Capture the cell that displays the provided text and extract its [X, Y] central coordinate. 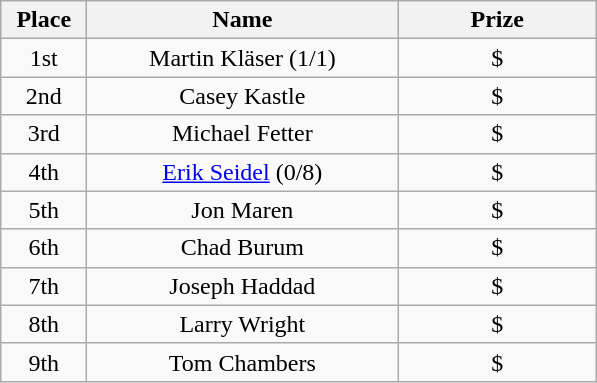
9th [44, 362]
4th [44, 172]
Jon Maren [242, 210]
Erik Seidel (0/8) [242, 172]
Martin Kläser (1/1) [242, 58]
Name [242, 20]
Casey Kastle [242, 96]
Joseph Haddad [242, 286]
1st [44, 58]
Michael Fetter [242, 134]
6th [44, 248]
3rd [44, 134]
5th [44, 210]
2nd [44, 96]
8th [44, 324]
7th [44, 286]
Larry Wright [242, 324]
Prize [498, 20]
Place [44, 20]
Tom Chambers [242, 362]
Chad Burum [242, 248]
